Search for the cell housing the specified text and yield its (x, y) center coordinate. 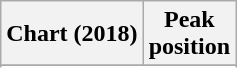
Chart (2018) (72, 34)
Peakposition (189, 34)
